Return [X, Y] of the center of cell containing provided text 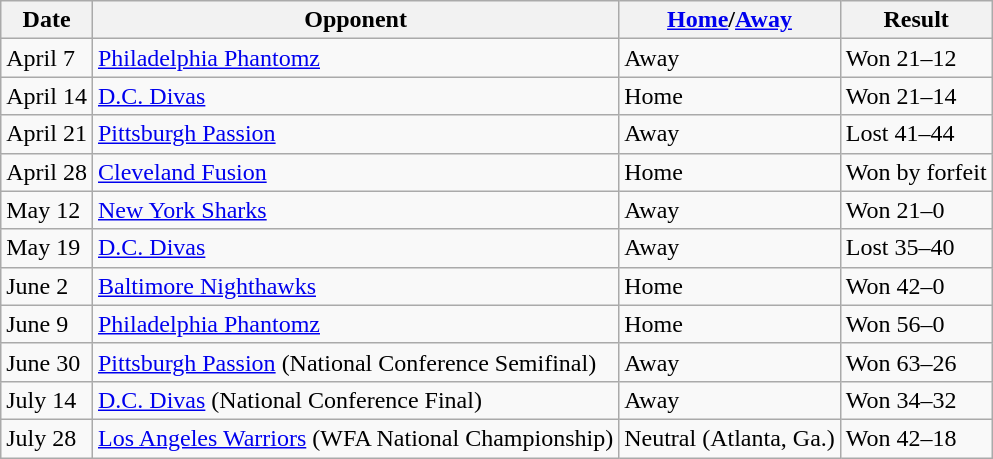
Neutral (Atlanta, Ga.) [730, 438]
Opponent [355, 20]
Won 21–0 [916, 210]
Los Angeles Warriors (WFA National Championship) [355, 438]
Result [916, 20]
Date [47, 20]
Won 63–26 [916, 362]
Baltimore Nighthawks [355, 286]
Won 34–32 [916, 400]
New York Sharks [355, 210]
Won 56–0 [916, 324]
May 19 [47, 248]
Won 42–0 [916, 286]
Lost 41–44 [916, 134]
April 7 [47, 58]
April 21 [47, 134]
D.C. Divas (National Conference Final) [355, 400]
Won by forfeit [916, 172]
June 2 [47, 286]
Cleveland Fusion [355, 172]
Home/Away [730, 20]
April 28 [47, 172]
June 9 [47, 324]
May 12 [47, 210]
July 14 [47, 400]
Won 21–12 [916, 58]
Won 42–18 [916, 438]
April 14 [47, 96]
Pittsburgh Passion [355, 134]
June 30 [47, 362]
Pittsburgh Passion (National Conference Semifinal) [355, 362]
July 28 [47, 438]
Lost 35–40 [916, 248]
Won 21–14 [916, 96]
